Determine the (x, y) coordinate at the center of the cell enclosing the given text.  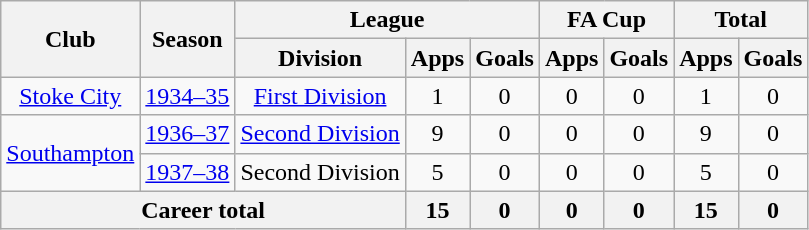
League (388, 20)
1936–37 (188, 134)
1937–38 (188, 172)
Southampton (70, 153)
1934–35 (188, 96)
Stoke City (70, 96)
Career total (204, 210)
First Division (320, 96)
Total (741, 20)
Club (70, 39)
Division (320, 58)
FA Cup (606, 20)
Season (188, 39)
